Locate the cell with the specified text and output its [x, y] center coordinate. 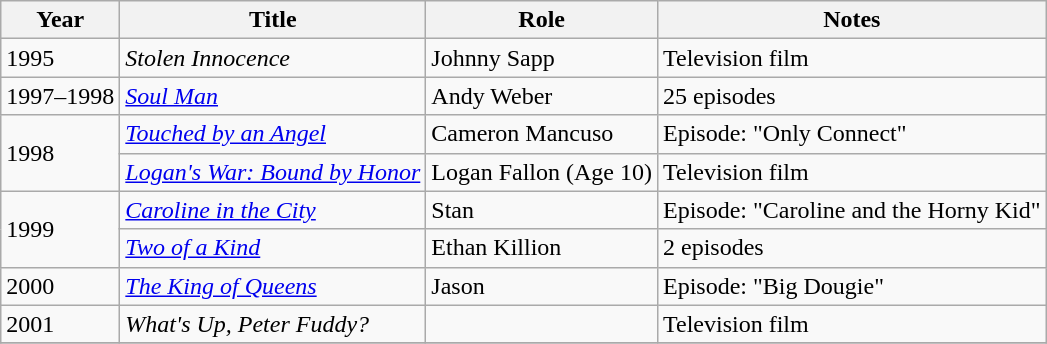
Notes [852, 20]
Stan [542, 210]
Andy Weber [542, 96]
Title [273, 20]
2001 [60, 324]
2000 [60, 286]
Ethan Killion [542, 248]
What's Up, Peter Fuddy? [273, 324]
1995 [60, 58]
Logan's War: Bound by Honor [273, 172]
1997–1998 [60, 96]
Jason [542, 286]
1998 [60, 153]
Stolen Innocence [273, 58]
Episode: "Big Dougie" [852, 286]
Two of a Kind [273, 248]
Role [542, 20]
1999 [60, 229]
Episode: "Caroline and the Horny Kid" [852, 210]
Soul Man [273, 96]
Caroline in the City [273, 210]
Episode: "Only Connect" [852, 134]
25 episodes [852, 96]
Logan Fallon (Age 10) [542, 172]
Touched by an Angel [273, 134]
Year [60, 20]
Johnny Sapp [542, 58]
2 episodes [852, 248]
The King of Queens [273, 286]
Cameron Mancuso [542, 134]
